Search for the cell housing the specified text and yield its (x, y) center coordinate. 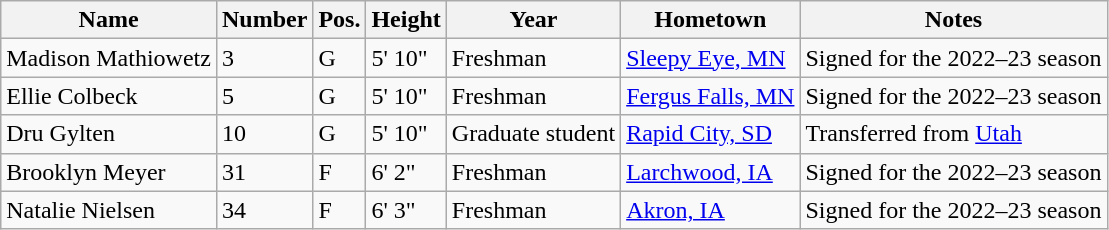
Natalie Nielsen (109, 210)
Sleepy Eye, MN (710, 58)
Graduate student (533, 134)
6' 2" (406, 172)
6' 3" (406, 210)
3 (264, 58)
Height (406, 20)
Name (109, 20)
Fergus Falls, MN (710, 96)
Hometown (710, 20)
Rapid City, SD (710, 134)
Transferred from Utah (954, 134)
Brooklyn Meyer (109, 172)
Ellie Colbeck (109, 96)
5 (264, 96)
Akron, IA (710, 210)
Larchwood, IA (710, 172)
Dru Gylten (109, 134)
10 (264, 134)
31 (264, 172)
34 (264, 210)
Madison Mathiowetz (109, 58)
Notes (954, 20)
Number (264, 20)
Year (533, 20)
Pos. (340, 20)
